Return the [x, y] coordinate for the center point of the cell that contains the specified text.  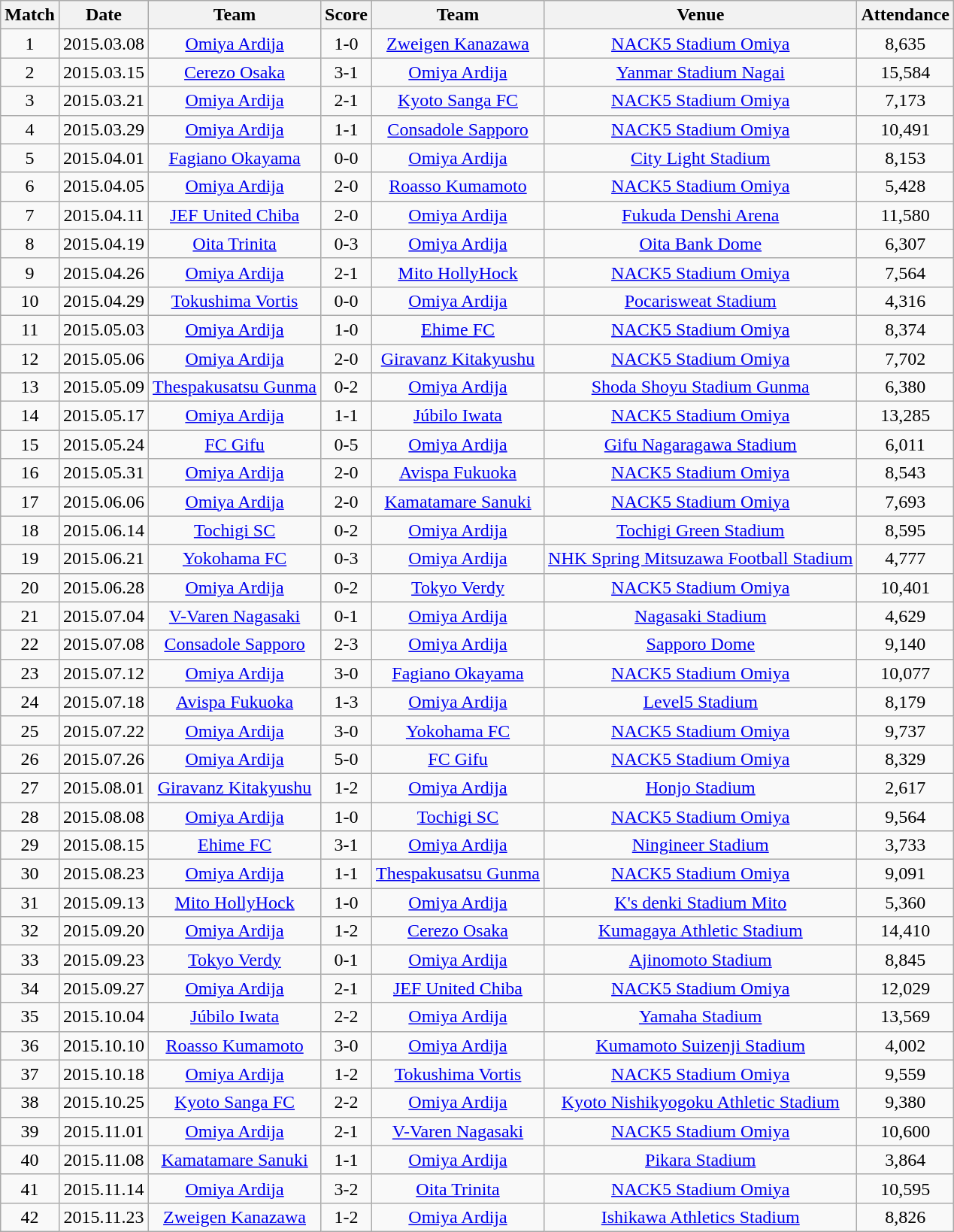
11 [30, 329]
6,380 [905, 387]
10,491 [905, 129]
2015.05.24 [104, 445]
26 [30, 759]
19 [30, 559]
Shoda Shoyu Stadium Gunma [701, 387]
City Light Stadium [701, 158]
2015.04.05 [104, 187]
12,029 [905, 988]
7,693 [905, 502]
2015.05.31 [104, 473]
38 [30, 1103]
8,826 [905, 1217]
2015.03.08 [104, 44]
2015.03.21 [104, 101]
Ajinomoto Stadium [701, 960]
2015.04.11 [104, 215]
1-3 [347, 702]
9,564 [905, 816]
2015.07.12 [104, 673]
2015.09.27 [104, 988]
3,733 [905, 845]
2015.06.06 [104, 502]
0-5 [347, 445]
2015.05.09 [104, 387]
2015.05.06 [104, 359]
10,595 [905, 1188]
9,559 [905, 1074]
24 [30, 702]
8,845 [905, 960]
34 [30, 988]
36 [30, 1045]
8 [30, 244]
2-3 [347, 645]
14,410 [905, 931]
Nagasaki Stadium [701, 616]
5,428 [905, 187]
2015.04.26 [104, 272]
Ishikawa Athletics Stadium [701, 1217]
3-2 [347, 1188]
12 [30, 359]
31 [30, 903]
NHK Spring Mitsuzawa Football Stadium [701, 559]
13 [30, 387]
1 [30, 44]
37 [30, 1074]
13,285 [905, 416]
5 [30, 158]
8,179 [905, 702]
2015.08.15 [104, 845]
18 [30, 530]
35 [30, 1017]
28 [30, 816]
2015.10.04 [104, 1017]
2015.03.15 [104, 72]
Honjo Stadium [701, 787]
Date [104, 15]
9,091 [905, 874]
7 [30, 215]
14 [30, 416]
2015.07.08 [104, 645]
10,600 [905, 1131]
41 [30, 1188]
Ningineer Stadium [701, 845]
22 [30, 645]
10 [30, 301]
32 [30, 931]
5-0 [347, 759]
15 [30, 445]
Level5 Stadium [701, 702]
2,617 [905, 787]
2015.06.21 [104, 559]
4,316 [905, 301]
10,077 [905, 673]
Oita Bank Dome [701, 244]
2015.05.03 [104, 329]
2015.10.25 [104, 1103]
3,864 [905, 1160]
Match [30, 15]
20 [30, 587]
Kyoto Nishikyogoku Athletic Stadium [701, 1103]
2 [30, 72]
2015.05.17 [104, 416]
8,543 [905, 473]
2015.11.23 [104, 1217]
2015.09.20 [104, 931]
40 [30, 1160]
Sapporo Dome [701, 645]
9,737 [905, 730]
39 [30, 1131]
2015.03.29 [104, 129]
Fukuda Denshi Arena [701, 215]
8,595 [905, 530]
4,777 [905, 559]
2015.07.18 [104, 702]
6,011 [905, 445]
2015.09.13 [104, 903]
16 [30, 473]
K's denki Stadium Mito [701, 903]
2015.10.18 [104, 1074]
23 [30, 673]
Pocarisweat Stadium [701, 301]
21 [30, 616]
11,580 [905, 215]
2015.04.19 [104, 244]
7,702 [905, 359]
10,401 [905, 587]
15,584 [905, 72]
9 [30, 272]
4,002 [905, 1045]
Pikara Stadium [701, 1160]
2015.08.01 [104, 787]
8,374 [905, 329]
2015.11.01 [104, 1131]
2015.09.23 [104, 960]
17 [30, 502]
Kumamoto Suizenji Stadium [701, 1045]
Score [347, 15]
9,140 [905, 645]
Yamaha Stadium [701, 1017]
2015.06.28 [104, 587]
6 [30, 187]
Attendance [905, 15]
2015.04.01 [104, 158]
42 [30, 1217]
4 [30, 129]
30 [30, 874]
2015.10.10 [104, 1045]
8,153 [905, 158]
13,569 [905, 1017]
8,635 [905, 44]
2015.06.14 [104, 530]
Gifu Nagaragawa Stadium [701, 445]
29 [30, 845]
27 [30, 787]
Venue [701, 15]
Kumagaya Athletic Stadium [701, 931]
3 [30, 101]
9,380 [905, 1103]
6,307 [905, 244]
2015.07.26 [104, 759]
8,329 [905, 759]
5,360 [905, 903]
33 [30, 960]
25 [30, 730]
Tochigi Green Stadium [701, 530]
2015.11.14 [104, 1188]
7,564 [905, 272]
2015.07.22 [104, 730]
2015.08.08 [104, 816]
4,629 [905, 616]
2015.04.29 [104, 301]
Yanmar Stadium Nagai [701, 72]
2015.11.08 [104, 1160]
2015.08.23 [104, 874]
7,173 [905, 101]
2015.07.04 [104, 616]
